Determine the [X, Y] coordinate at the center of the cell enclosing the given text.  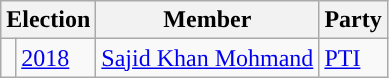
2018 [56, 58]
Sajid Khan Mohmand [208, 58]
PTI [353, 58]
Election [48, 20]
Member [208, 20]
Party [353, 20]
